Provide the [x, y] coordinate of the cell's center where the given text is located.  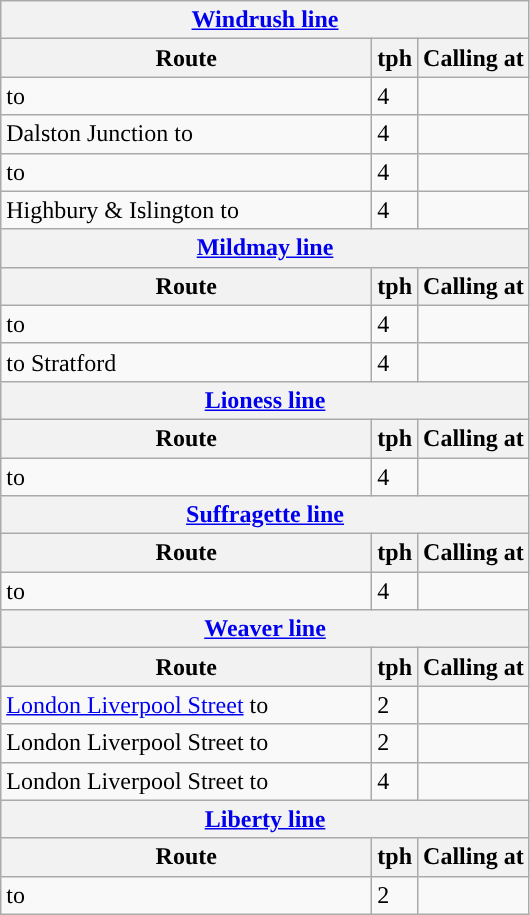
Lioness line [266, 400]
Dalston Junction to [186, 134]
to Stratford [186, 362]
Highbury & Islington to [186, 210]
Weaver line [266, 629]
Liberty line [266, 819]
Suffragette line [266, 515]
Windrush line [266, 20]
Mildmay line [266, 248]
